Output the [X, Y] coordinate of the center of the cell containing the given text.  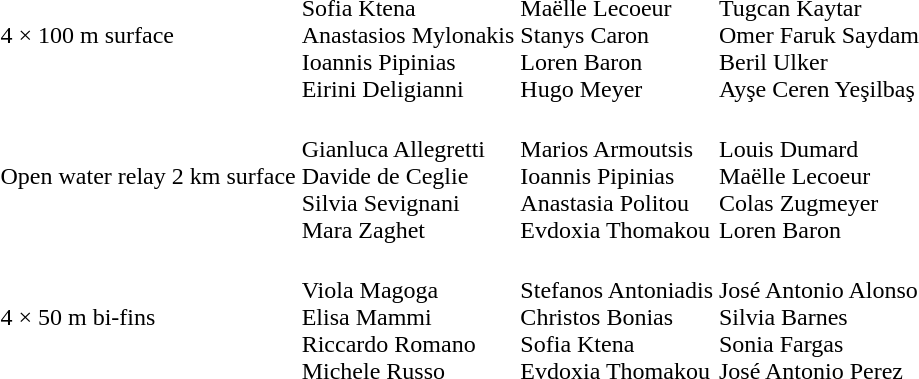
Gianluca AllegrettiDavide de CeglieSilvia SevignaniMara Zaghet [408, 176]
Marios ArmoutsisIoannis PipiniasAnastasia PolitouEvdoxia Thomakou [617, 176]
